Capture the cell that displays the provided text and extract its [X, Y] central coordinate. 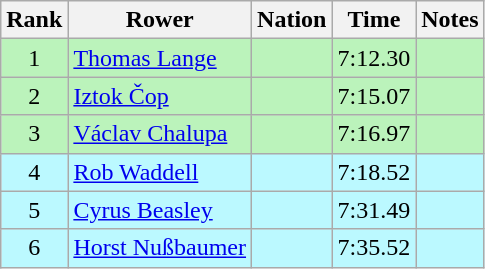
7:16.97 [374, 134]
3 [34, 134]
1 [34, 58]
7:35.52 [374, 248]
7:18.52 [374, 172]
Time [374, 20]
Rower [160, 20]
7:31.49 [374, 210]
Václav Chalupa [160, 134]
Iztok Čop [160, 96]
2 [34, 96]
Rob Waddell [160, 172]
Horst Nußbaumer [160, 248]
4 [34, 172]
5 [34, 210]
Rank [34, 20]
7:15.07 [374, 96]
Cyrus Beasley [160, 210]
6 [34, 248]
Thomas Lange [160, 58]
Notes [450, 20]
Nation [292, 20]
7:12.30 [374, 58]
